Output the [X, Y] coordinate of the center of the cell containing the given text.  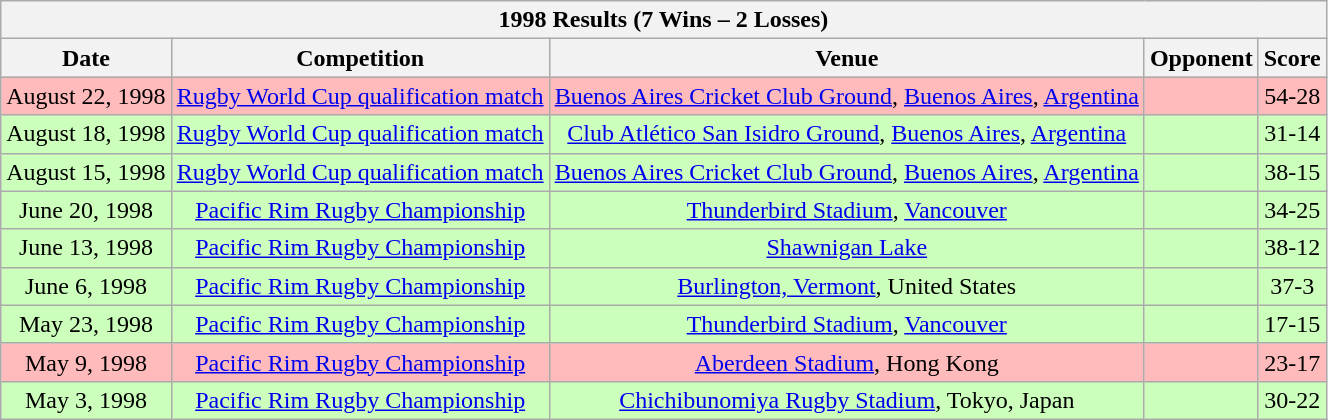
38-12 [1292, 248]
May 9, 1998 [86, 362]
June 13, 1998 [86, 248]
Shawnigan Lake [846, 248]
August 18, 1998 [86, 134]
August 22, 1998 [86, 96]
37-3 [1292, 286]
Venue [846, 58]
Chichibunomiya Rugby Stadium, Tokyo, Japan [846, 400]
June 20, 1998 [86, 210]
30-22 [1292, 400]
June 6, 1998 [86, 286]
Opponent [1201, 58]
31-14 [1292, 134]
54-28 [1292, 96]
38-15 [1292, 172]
23-17 [1292, 362]
Club Atlético San Isidro Ground, Buenos Aires, Argentina [846, 134]
34-25 [1292, 210]
Burlington, Vermont, United States [846, 286]
1998 Results (7 Wins – 2 Losses) [664, 20]
17-15 [1292, 324]
Score [1292, 58]
Aberdeen Stadium, Hong Kong [846, 362]
May 3, 1998 [86, 400]
May 23, 1998 [86, 324]
August 15, 1998 [86, 172]
Date [86, 58]
Competition [360, 58]
